Extract the [X, Y] coordinate from the center of the cell holding the provided text.  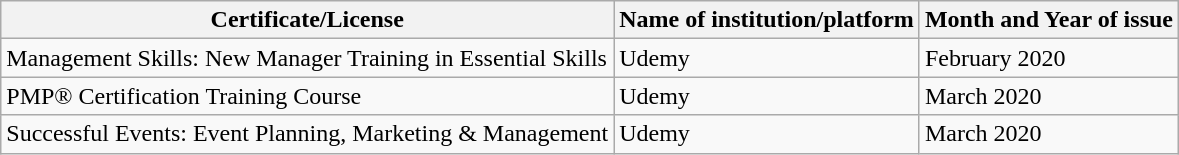
Name of institution/platform [767, 20]
Management Skills: New Manager Training in Essential Skills [308, 58]
Certificate/License [308, 20]
Successful Events: Event Planning, Marketing & Management [308, 134]
Month and Year of issue [1048, 20]
PMP® Certification Training Course [308, 96]
February 2020 [1048, 58]
